Find where the given text appears and provide that cell's center as [x, y] coordinate. 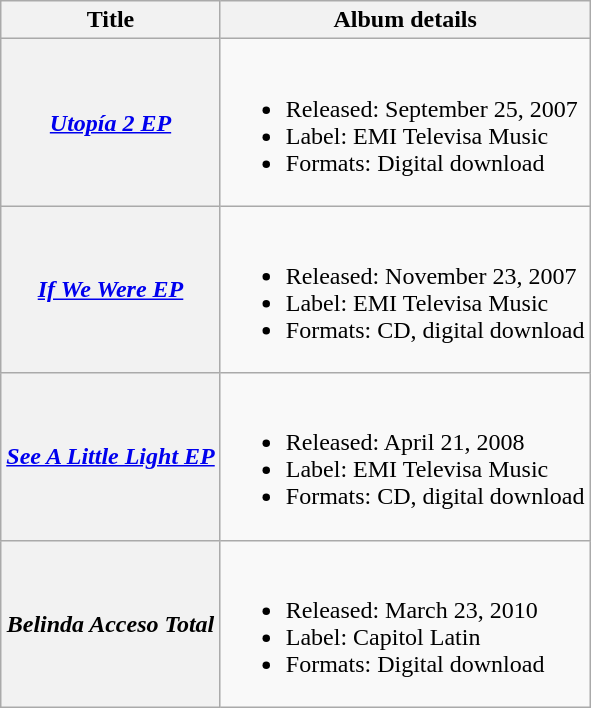
Released: April 21, 2008Label: EMI Televisa MusicFormats: CD, digital download [405, 456]
Released: September 25, 2007Label: EMI Televisa MusicFormats: Digital download [405, 122]
Released: November 23, 2007Label: EMI Televisa MusicFormats: CD, digital download [405, 290]
Belinda Acceso Total [111, 624]
Utopía 2 EP [111, 122]
Released: March 23, 2010Label: Capitol LatinFormats: Digital download [405, 624]
If We Were EP [111, 290]
See A Little Light EP [111, 456]
Album details [405, 20]
Title [111, 20]
